Provide the [x, y] coordinate of the cell's center where the given text is located.  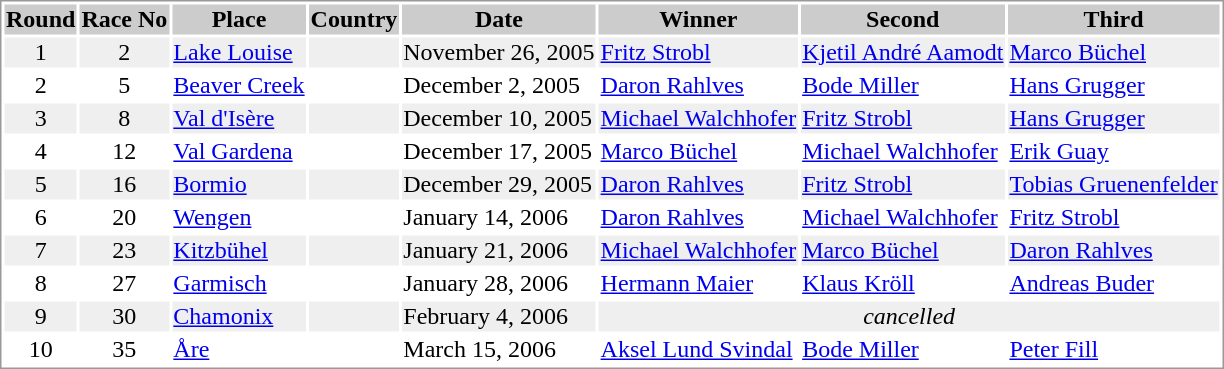
12 [124, 151]
Second [903, 19]
Garmisch [239, 283]
December 10, 2005 [499, 119]
Tobias Gruenenfelder [1114, 185]
January 14, 2006 [499, 217]
February 4, 2006 [499, 317]
Wengen [239, 217]
Round [40, 19]
Beaver Creek [239, 85]
Val Gardena [239, 151]
Kjetil André Aamodt [903, 53]
Aksel Lund Svindal [698, 349]
Åre [239, 349]
7 [40, 251]
16 [124, 185]
Third [1114, 19]
30 [124, 317]
Country [354, 19]
January 28, 2006 [499, 283]
27 [124, 283]
November 26, 2005 [499, 53]
Lake Louise [239, 53]
Peter Fill [1114, 349]
December 2, 2005 [499, 85]
35 [124, 349]
Klaus Kröll [903, 283]
cancelled [909, 317]
January 21, 2006 [499, 251]
December 17, 2005 [499, 151]
December 29, 2005 [499, 185]
23 [124, 251]
Andreas Buder [1114, 283]
1 [40, 53]
9 [40, 317]
10 [40, 349]
Val d'Isère [239, 119]
4 [40, 151]
6 [40, 217]
Place [239, 19]
Race No [124, 19]
Hermann Maier [698, 283]
Winner [698, 19]
Date [499, 19]
Erik Guay [1114, 151]
March 15, 2006 [499, 349]
Bormio [239, 185]
Kitzbühel [239, 251]
Chamonix [239, 317]
20 [124, 217]
3 [40, 119]
